Determine the [X, Y] coordinate at the center of the cell enclosing the given text.  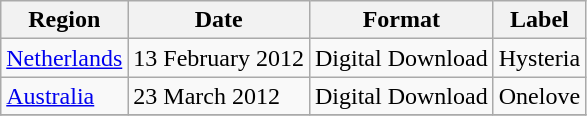
Netherlands [64, 58]
23 March 2012 [219, 96]
Australia [64, 96]
Date [219, 20]
Hysteria [539, 58]
13 February 2012 [219, 58]
Format [401, 20]
Region [64, 20]
Label [539, 20]
Onelove [539, 96]
